Provide the [x, y] coordinate of the cell's center where the given text is located.  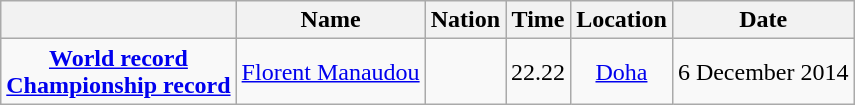
22.22 [538, 72]
Name [330, 20]
6 December 2014 [763, 72]
Date [763, 20]
Florent Manaudou [330, 72]
Location [622, 20]
Time [538, 20]
World recordChampionship record [118, 72]
Nation [465, 20]
Doha [622, 72]
